Capture the cell that displays the provided text and extract its (x, y) central coordinate. 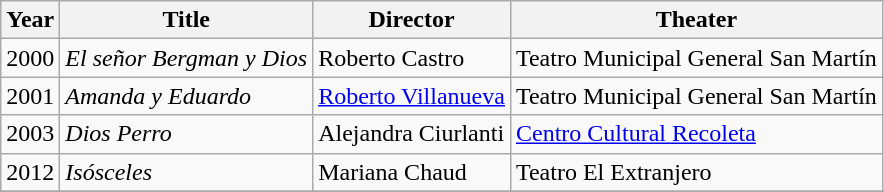
Roberto Castro (412, 58)
2000 (30, 58)
2001 (30, 96)
Centro Cultural Recoleta (696, 134)
Year (30, 20)
Teatro El Extranjero (696, 172)
Alejandra Ciurlanti (412, 134)
Dios Perro (186, 134)
Mariana Chaud (412, 172)
El señor Bergman y Dios (186, 58)
Title (186, 20)
Roberto Villanueva (412, 96)
2003 (30, 134)
2012 (30, 172)
Amanda y Eduardo (186, 96)
Director (412, 20)
Theater (696, 20)
Isósceles (186, 172)
